Locate the cell with the specified text and output its (x, y) center coordinate. 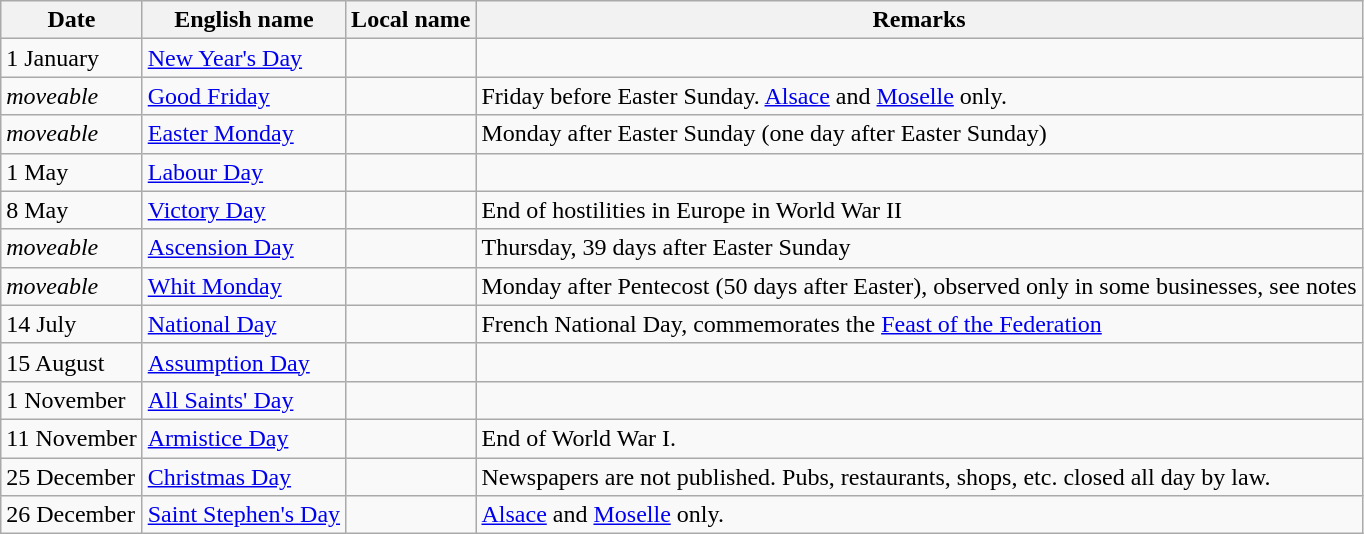
End of World War I. (919, 438)
1 May (72, 172)
1 January (72, 58)
Labour Day (244, 172)
Date (72, 20)
Saint Stephen's Day (244, 515)
Alsace and Moselle only. (919, 515)
Remarks (919, 20)
Ascension Day (244, 248)
Easter Monday (244, 134)
English name (244, 20)
All Saints' Day (244, 400)
Armistice Day (244, 438)
New Year's Day (244, 58)
11 November (72, 438)
End of hostilities in Europe in World War II (919, 210)
15 August (72, 362)
National Day (244, 324)
Monday after Pentecost (50 days after Easter), observed only in some businesses, see notes (919, 286)
Victory Day (244, 210)
8 May (72, 210)
26 December (72, 515)
Thursday, 39 days after Easter Sunday (919, 248)
Christmas Day (244, 477)
Good Friday (244, 96)
French National Day, commemorates the Feast of the Federation (919, 324)
14 July (72, 324)
Whit Monday (244, 286)
Newspapers are not published. Pubs, restaurants, shops, etc. closed all day by law. (919, 477)
Assumption Day (244, 362)
Monday after Easter Sunday (one day after Easter Sunday) (919, 134)
Friday before Easter Sunday. Alsace and Moselle only. (919, 96)
25 December (72, 477)
1 November (72, 400)
Local name (411, 20)
